Find where the given text appears and provide that cell's center as (X, Y) coordinate. 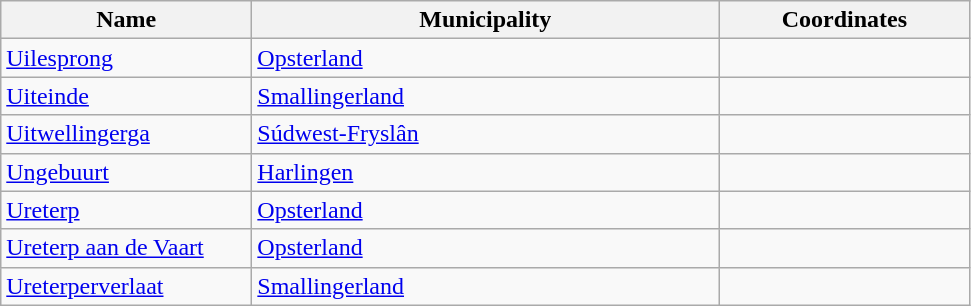
Uilesprong (126, 58)
Ungebuurt (126, 172)
Ureterp (126, 210)
Coordinates (844, 20)
Uiteinde (126, 96)
Uitwellingerga (126, 134)
Ureterperverlaat (126, 286)
Harlingen (486, 172)
Ureterp aan de Vaart (126, 248)
Súdwest-Fryslân (486, 134)
Name (126, 20)
Municipality (486, 20)
